Determine the (X, Y) coordinate at the center of the cell enclosing the given text.  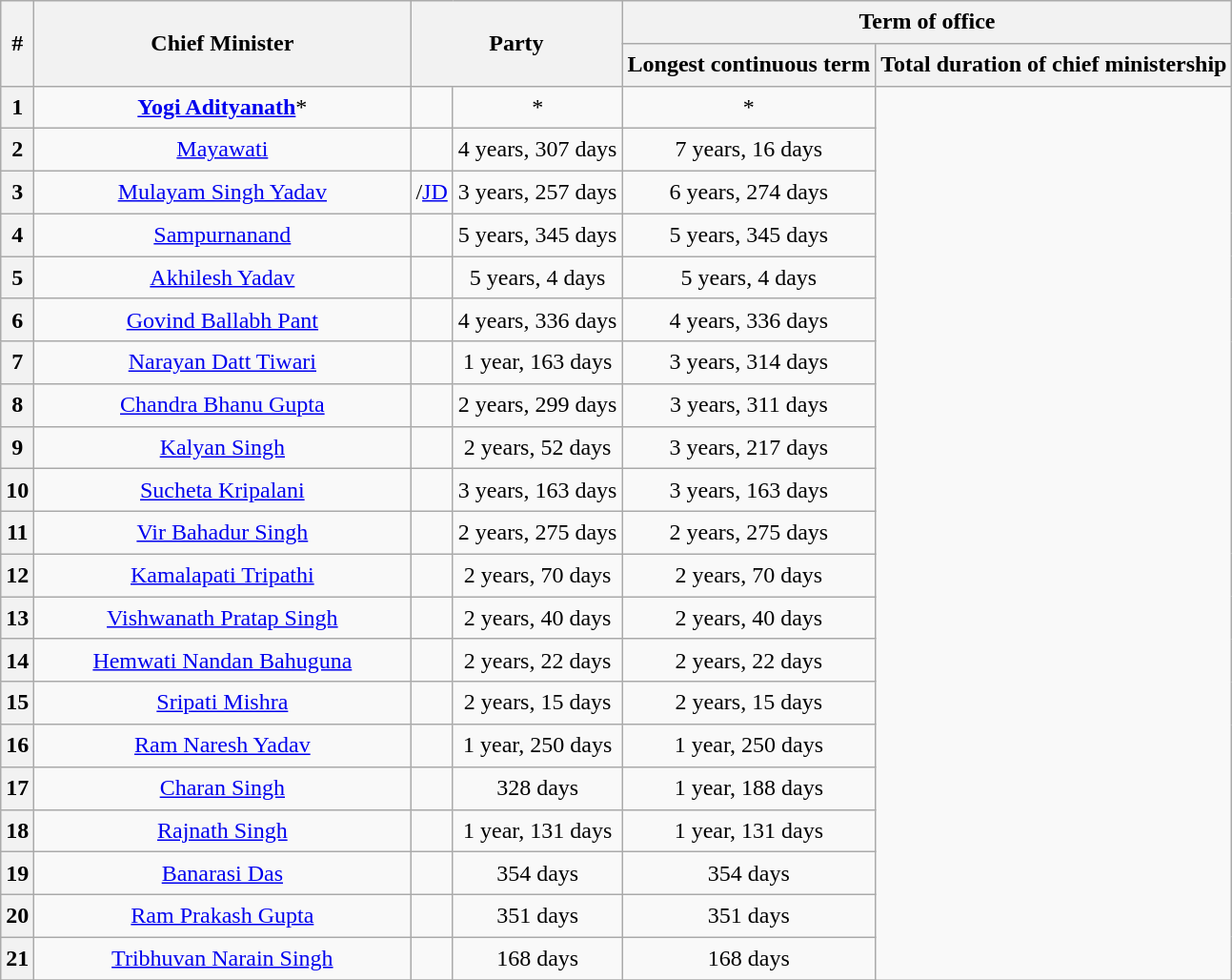
18 (17, 831)
Term of office (927, 23)
19 (17, 873)
Party (516, 44)
# (17, 44)
3 years, 311 days (749, 406)
10 (17, 490)
3 (17, 193)
3 years, 314 days (749, 362)
Rajnath Singh (223, 831)
21 (17, 959)
9 (17, 448)
Mayawati (223, 151)
3 years, 257 days (537, 193)
5 (17, 278)
Yogi Adityanath* (223, 107)
Kamalapati Tripathi (223, 576)
1 year, 163 days (537, 362)
Vir Bahadur Singh (223, 534)
4 (17, 235)
7 (17, 362)
16 (17, 745)
4 years, 307 days (537, 151)
Longest continuous term (749, 65)
328 days (537, 787)
20 (17, 915)
Govind Ballabh Pant (223, 320)
Sucheta Kripalani (223, 490)
/JD (432, 193)
7 years, 16 days (749, 151)
1 year, 188 days (749, 787)
Sripati Mishra (223, 704)
6 years, 274 days (749, 193)
3 years, 217 days (749, 448)
15 (17, 704)
Sampurnanand (223, 235)
Ram Naresh Yadav (223, 745)
13 (17, 618)
Banarasi Das (223, 873)
Vishwanath Pratap Singh (223, 618)
Ram Prakash Gupta (223, 915)
8 (17, 406)
Akhilesh Yadav (223, 278)
14 (17, 660)
Total duration of chief ministership (1054, 65)
Charan Singh (223, 787)
2 years, 299 days (537, 406)
17 (17, 787)
1 (17, 107)
Chief Minister (223, 44)
Narayan Datt Tiwari (223, 362)
Chandra Bhanu Gupta (223, 406)
2 years, 52 days (537, 448)
Tribhuvan Narain Singh (223, 959)
Kalyan Singh (223, 448)
2 (17, 151)
11 (17, 534)
Hemwati Nandan Bahuguna (223, 660)
6 (17, 320)
12 (17, 576)
Mulayam Singh Yadav (223, 193)
